Capture the cell that displays the provided text and extract its (x, y) central coordinate. 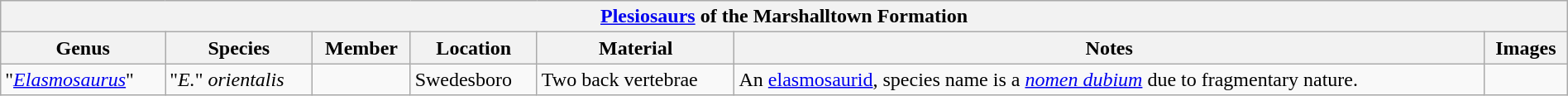
Member (361, 48)
"Elasmosaurus" (83, 79)
Species (239, 48)
Material (635, 48)
Plesiosaurs of the Marshalltown Formation (784, 17)
Genus (83, 48)
Images (1525, 48)
Swedesboro (473, 79)
"E." orientalis (239, 79)
An elasmosaurid, species name is a nomen dubium due to fragmentary nature. (1109, 79)
Two back vertebrae (635, 79)
Location (473, 48)
Notes (1109, 48)
